Return (x, y) of the center of cell containing provided text 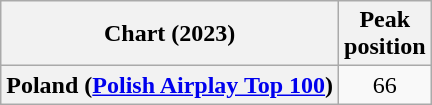
Chart (2023) (170, 34)
Peakposition (385, 34)
66 (385, 85)
Poland (Polish Airplay Top 100) (170, 85)
